Scan for the cell matching the given text and deliver its [x, y] coordinate at center. 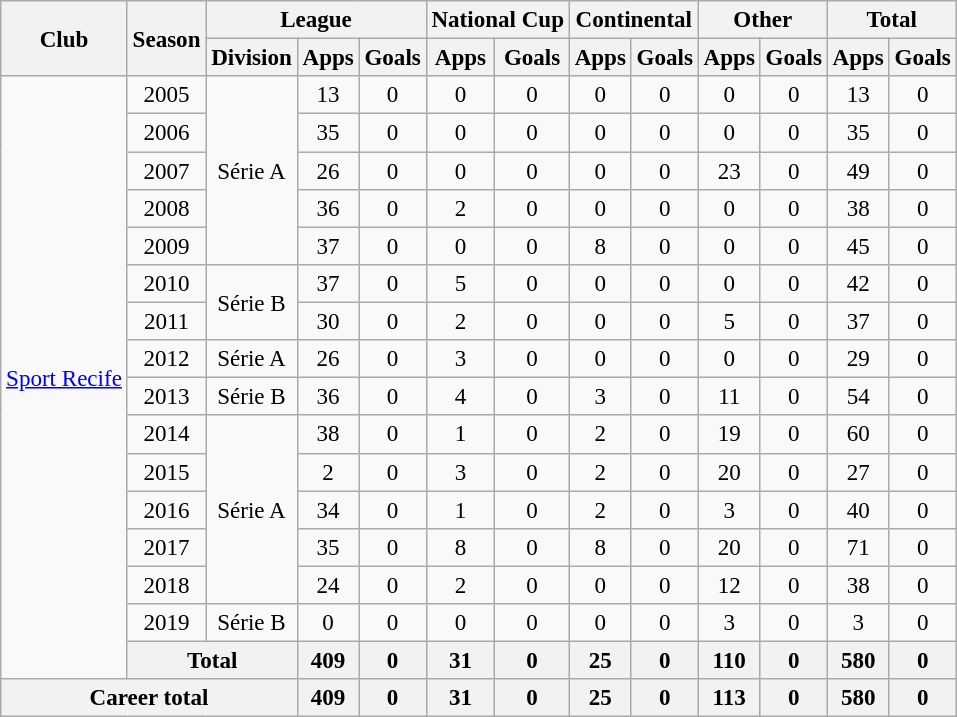
34 [328, 510]
2010 [166, 284]
54 [858, 397]
2018 [166, 585]
Career total [149, 698]
2009 [166, 246]
2012 [166, 359]
Division [252, 58]
27 [858, 472]
2017 [166, 548]
2014 [166, 435]
24 [328, 585]
40 [858, 510]
2016 [166, 510]
2011 [166, 322]
45 [858, 246]
42 [858, 284]
2005 [166, 95]
71 [858, 548]
29 [858, 359]
49 [858, 171]
110 [729, 661]
2007 [166, 171]
4 [460, 397]
11 [729, 397]
2013 [166, 397]
60 [858, 435]
19 [729, 435]
2008 [166, 209]
30 [328, 322]
23 [729, 171]
National Cup [498, 20]
2015 [166, 472]
Continental [634, 20]
Season [166, 38]
2019 [166, 623]
Sport Recife [64, 378]
12 [729, 585]
Club [64, 38]
113 [729, 698]
Other [762, 20]
2006 [166, 133]
League [316, 20]
